For the text-containing cell, return its midpoint in [x, y] coordinate format. 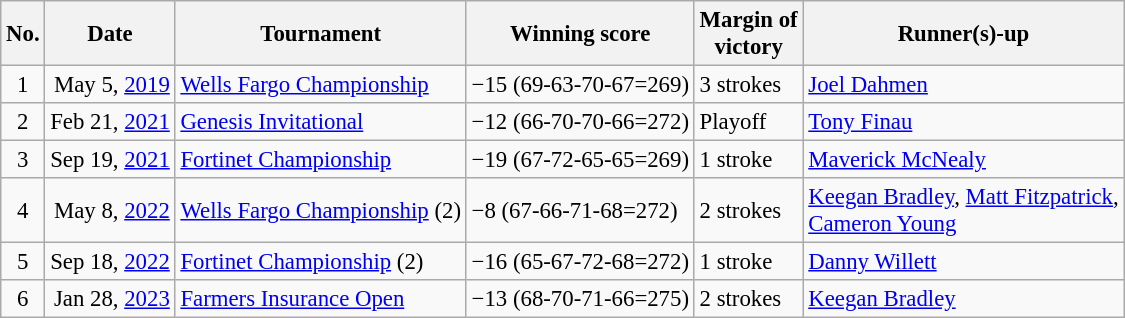
−13 (68-70-71-66=275) [580, 299]
2 [23, 122]
Farmers Insurance Open [320, 299]
Wells Fargo Championship (2) [320, 210]
Maverick McNealy [964, 160]
Genesis Invitational [320, 122]
−15 (69-63-70-67=269) [580, 85]
Margin ofvictory [748, 34]
Fortinet Championship [320, 160]
6 [23, 299]
Winning score [580, 34]
3 strokes [748, 85]
No. [23, 34]
−12 (66-70-70-66=272) [580, 122]
Keegan Bradley, Matt Fitzpatrick, Cameron Young [964, 210]
5 [23, 262]
Tony Finau [964, 122]
Wells Fargo Championship [320, 85]
May 5, 2019 [110, 85]
3 [23, 160]
1 [23, 85]
May 8, 2022 [110, 210]
Tournament [320, 34]
−8 (67-66-71-68=272) [580, 210]
Playoff [748, 122]
Runner(s)-up [964, 34]
Fortinet Championship (2) [320, 262]
−16 (65-67-72-68=272) [580, 262]
Feb 21, 2021 [110, 122]
Sep 18, 2022 [110, 262]
Jan 28, 2023 [110, 299]
4 [23, 210]
Danny Willett [964, 262]
Sep 19, 2021 [110, 160]
Joel Dahmen [964, 85]
Date [110, 34]
−19 (67-72-65-65=269) [580, 160]
Keegan Bradley [964, 299]
